Return the [x, y] coordinate for the center point of the cell that contains the specified text.  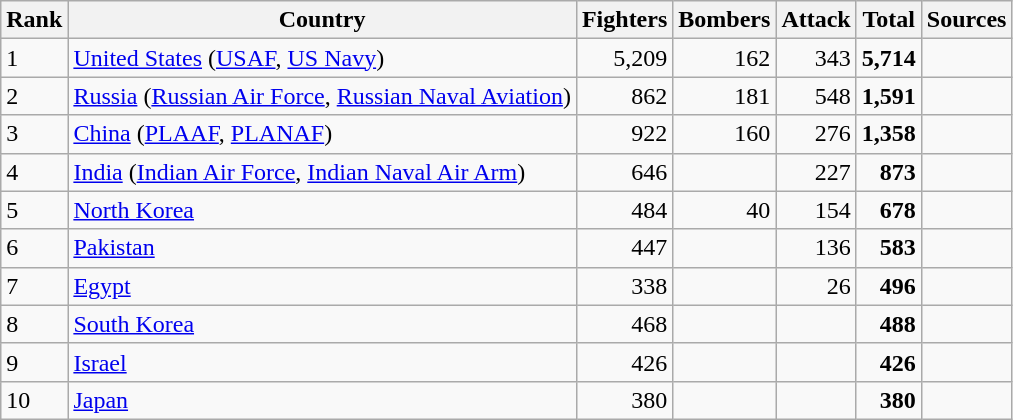
Attack [816, 20]
9 [34, 362]
China (PLAAF, PLANAF) [322, 134]
Bombers [724, 20]
548 [816, 96]
5 [34, 210]
2 [34, 96]
Israel [322, 362]
3 [34, 134]
Egypt [322, 286]
1 [34, 58]
1,358 [888, 134]
40 [724, 210]
Fighters [624, 20]
873 [888, 172]
227 [816, 172]
Sources [966, 20]
468 [624, 324]
678 [888, 210]
154 [816, 210]
496 [888, 286]
Rank [34, 20]
Country [322, 20]
10 [34, 400]
343 [816, 58]
Japan [322, 400]
South Korea [322, 324]
4 [34, 172]
338 [624, 286]
162 [724, 58]
862 [624, 96]
United States (USAF, US Navy) [322, 58]
447 [624, 248]
8 [34, 324]
181 [724, 96]
6 [34, 248]
India (Indian Air Force, Indian Naval Air Arm) [322, 172]
160 [724, 134]
26 [816, 286]
Russia (Russian Air Force, Russian Naval Aviation) [322, 96]
488 [888, 324]
1,591 [888, 96]
5,714 [888, 58]
North Korea [322, 210]
7 [34, 286]
Total [888, 20]
136 [816, 248]
646 [624, 172]
Pakistan [322, 248]
922 [624, 134]
484 [624, 210]
583 [888, 248]
5,209 [624, 58]
276 [816, 134]
